Provide the [x, y] coordinate of the cell's center where the given text is located.  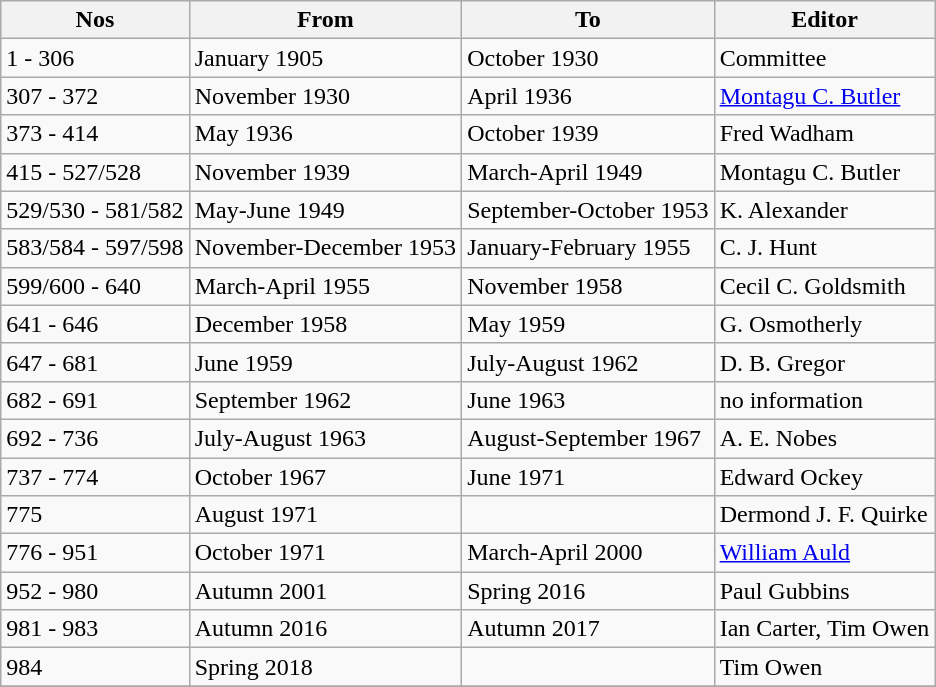
August 1971 [325, 515]
583/584 - 597/598 [95, 248]
775 [95, 515]
Nos [95, 20]
Cecil C. Goldsmith [824, 286]
March-April 1955 [325, 286]
307 - 372 [95, 96]
981 - 983 [95, 629]
K. Alexander [824, 210]
Edward Ockey [824, 477]
July-August 1962 [588, 362]
William Auld [824, 553]
647 - 681 [95, 362]
December 1958 [325, 324]
October 1939 [588, 134]
October 1971 [325, 553]
641 - 646 [95, 324]
599/600 - 640 [95, 286]
D. B. Gregor [824, 362]
From [325, 20]
Committee [824, 58]
July-August 1963 [325, 438]
March-April 2000 [588, 553]
November 1930 [325, 96]
May 1959 [588, 324]
692 - 736 [95, 438]
Spring 2016 [588, 591]
November 1939 [325, 172]
Tim Owen [824, 667]
September 1962 [325, 400]
Paul Gubbins [824, 591]
952 - 980 [95, 591]
A. E. Nobes [824, 438]
January 1905 [325, 58]
737 - 774 [95, 477]
1 - 306 [95, 58]
Autumn 2017 [588, 629]
October 1930 [588, 58]
776 - 951 [95, 553]
June 1959 [325, 362]
Fred Wadham [824, 134]
C. J. Hunt [824, 248]
May-June 1949 [325, 210]
January-February 1955 [588, 248]
March-April 1949 [588, 172]
June 1971 [588, 477]
November-December 1953 [325, 248]
Dermond J. F. Quirke [824, 515]
October 1967 [325, 477]
June 1963 [588, 400]
G. Osmotherly [824, 324]
984 [95, 667]
Autumn 2001 [325, 591]
no information [824, 400]
682 - 691 [95, 400]
August-September 1967 [588, 438]
Autumn 2016 [325, 629]
529/530 - 581/582 [95, 210]
Ian Carter, Tim Owen [824, 629]
November 1958 [588, 286]
May 1936 [325, 134]
415 - 527/528 [95, 172]
April 1936 [588, 96]
To [588, 20]
September-October 1953 [588, 210]
Editor [824, 20]
Spring 2018 [325, 667]
373 - 414 [95, 134]
